Scan for the cell matching the given text and deliver its (X, Y) coordinate at center. 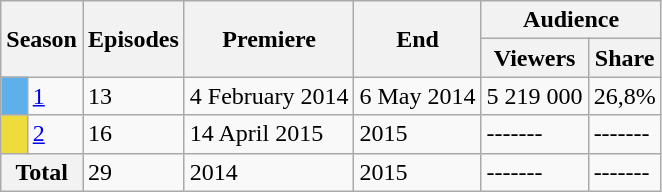
1 (54, 96)
29 (133, 172)
14 April 2015 (269, 134)
Episodes (133, 39)
4 February 2014 (269, 96)
Premiere (269, 39)
Audience (571, 20)
5 219 000 (534, 96)
16 (133, 134)
Share (624, 58)
26,8% (624, 96)
2 (54, 134)
End (418, 39)
Viewers (534, 58)
Total (42, 172)
6 May 2014 (418, 96)
Season (42, 39)
13 (133, 96)
2014 (269, 172)
